For the text-containing cell, return its midpoint in (X, Y) coordinate format. 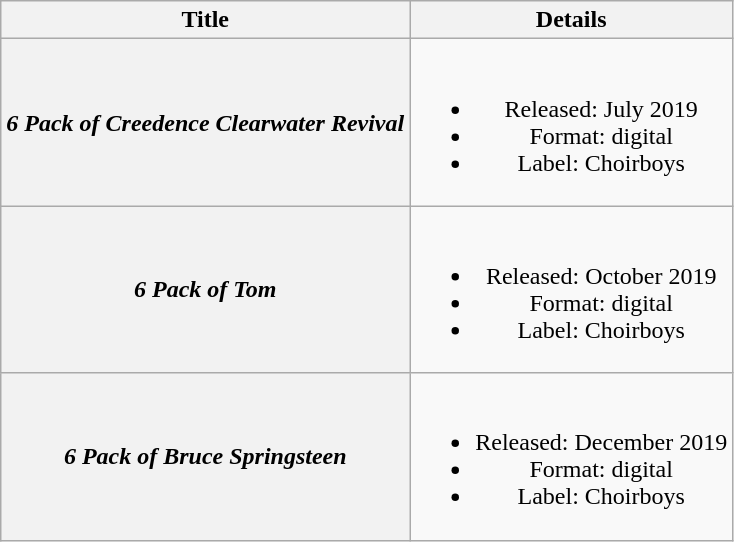
Released: October 2019Format: digitalLabel: Choirboys (572, 290)
6 Pack of Tom (206, 290)
6 Pack of Creedence Clearwater Revival (206, 122)
Details (572, 20)
Released: December 2019Format: digitalLabel: Choirboys (572, 456)
6 Pack of Bruce Springsteen (206, 456)
Title (206, 20)
Released: July 2019Format: digitalLabel: Choirboys (572, 122)
